Return (x, y) of the center of cell containing provided text 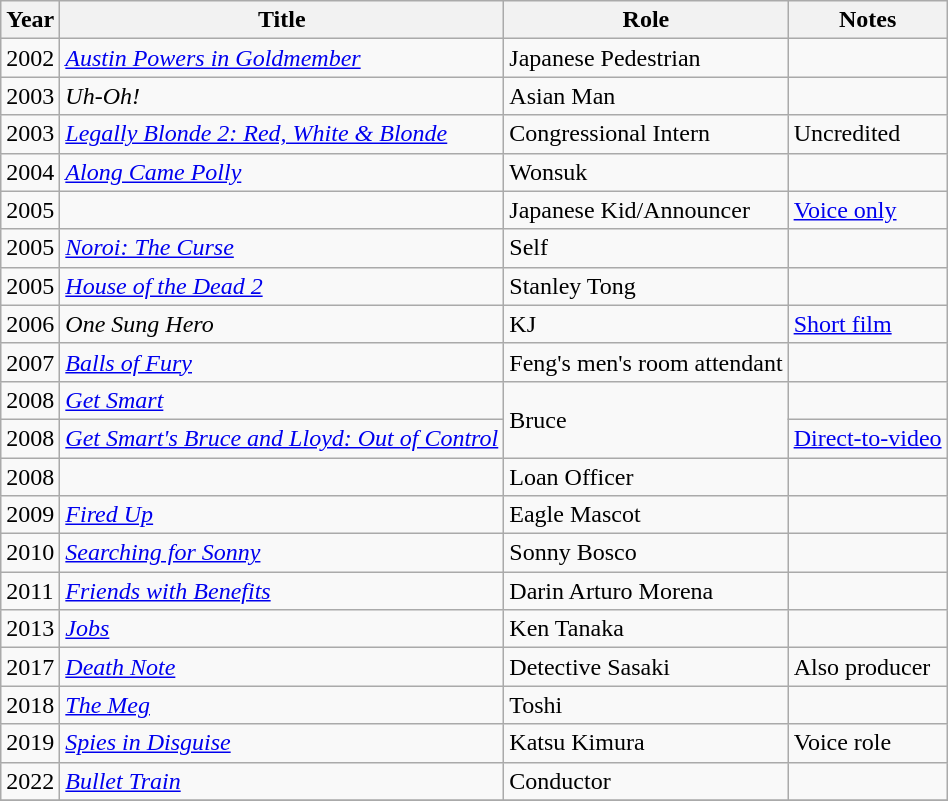
Asian Man (646, 96)
Darin Arturo Morena (646, 591)
Congressional Intern (646, 134)
Fired Up (282, 515)
2018 (30, 705)
Uncredited (868, 134)
KJ (646, 324)
Katsu Kimura (646, 743)
2011 (30, 591)
Year (30, 20)
Jobs (282, 629)
Along Came Polly (282, 172)
2013 (30, 629)
Austin Powers in Goldmember (282, 58)
Title (282, 20)
2017 (30, 667)
Voice role (868, 743)
Balls of Fury (282, 362)
Self (646, 248)
Death Note (282, 667)
Role (646, 20)
Also producer (868, 667)
Stanley Tong (646, 286)
Direct-to-video (868, 438)
Ken Tanaka (646, 629)
2002 (30, 58)
Sonny Bosco (646, 553)
House of the Dead 2 (282, 286)
Legally Blonde 2: Red, White & Blonde (282, 134)
Bullet Train (282, 781)
Notes (868, 20)
Bruce (646, 419)
Eagle Mascot (646, 515)
One Sung Hero (282, 324)
2004 (30, 172)
Searching for Sonny (282, 553)
2022 (30, 781)
2019 (30, 743)
Detective Sasaki (646, 667)
Voice only (868, 210)
Conductor (646, 781)
Noroi: The Curse (282, 248)
Feng's men's room attendant (646, 362)
Get Smart (282, 400)
Japanese Pedestrian (646, 58)
2007 (30, 362)
Get Smart's Bruce and Lloyd: Out of Control (282, 438)
Toshi (646, 705)
2006 (30, 324)
Loan Officer (646, 477)
Spies in Disguise (282, 743)
2009 (30, 515)
Wonsuk (646, 172)
The Meg (282, 705)
Friends with Benefits (282, 591)
Short film (868, 324)
Uh-Oh! (282, 96)
Japanese Kid/Announcer (646, 210)
2010 (30, 553)
